Scan for the cell matching the given text and deliver its (X, Y) coordinate at center. 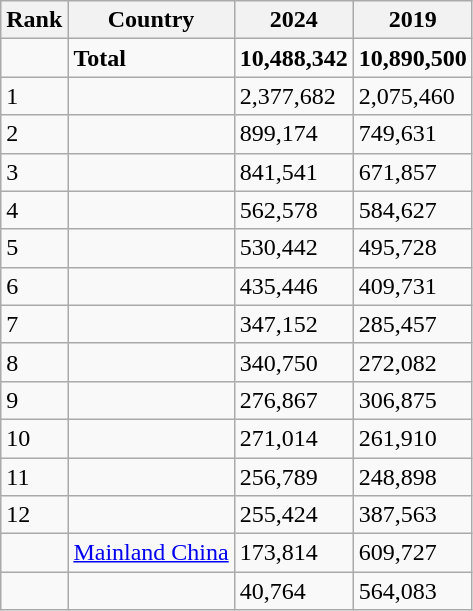
671,857 (412, 172)
899,174 (294, 134)
609,727 (412, 553)
409,731 (412, 286)
2,075,460 (412, 96)
562,578 (294, 210)
285,457 (412, 324)
276,867 (294, 400)
530,442 (294, 248)
5 (34, 248)
2024 (294, 20)
271,014 (294, 438)
11 (34, 477)
340,750 (294, 362)
261,910 (412, 438)
248,898 (412, 477)
841,541 (294, 172)
Total (151, 58)
387,563 (412, 515)
8 (34, 362)
495,728 (412, 248)
Rank (34, 20)
2,377,682 (294, 96)
1 (34, 96)
7 (34, 324)
12 (34, 515)
10 (34, 438)
40,764 (294, 591)
347,152 (294, 324)
6 (34, 286)
749,631 (412, 134)
564,083 (412, 591)
10,488,342 (294, 58)
4 (34, 210)
2019 (412, 20)
Mainland China (151, 553)
435,446 (294, 286)
584,627 (412, 210)
10,890,500 (412, 58)
Country (151, 20)
272,082 (412, 362)
3 (34, 172)
9 (34, 400)
255,424 (294, 515)
173,814 (294, 553)
256,789 (294, 477)
2 (34, 134)
306,875 (412, 400)
